Determine the (x, y) coordinate at the center of the cell enclosing the given text.  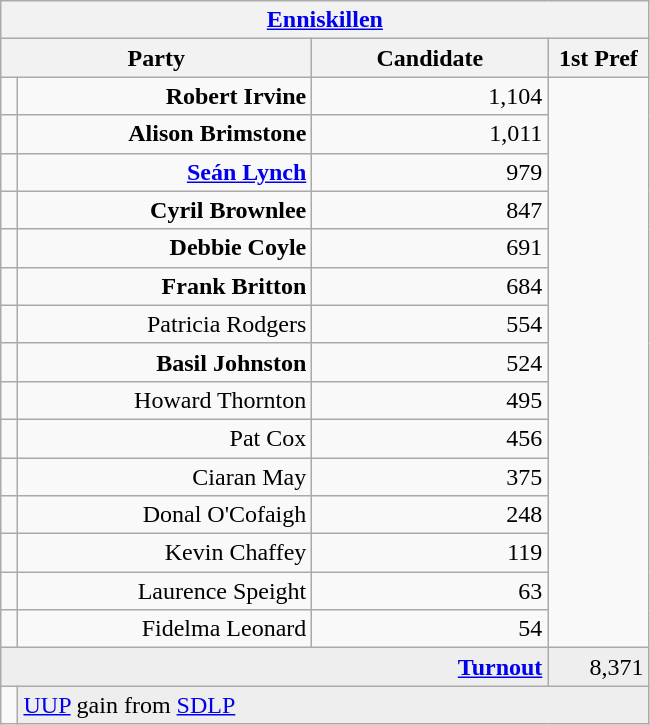
979 (430, 172)
Donal O'Cofaigh (165, 515)
119 (430, 553)
375 (430, 477)
248 (430, 515)
Kevin Chaffey (165, 553)
Basil Johnston (165, 362)
524 (430, 362)
Candidate (430, 58)
1,104 (430, 96)
8,371 (598, 667)
Pat Cox (165, 438)
Party (156, 58)
Robert Irvine (165, 96)
Turnout (274, 667)
UUP gain from SDLP (334, 705)
63 (430, 591)
684 (430, 286)
691 (430, 248)
Frank Britton (165, 286)
Enniskillen (325, 20)
Alison Brimstone (165, 134)
54 (430, 629)
456 (430, 438)
1,011 (430, 134)
554 (430, 324)
Seán Lynch (165, 172)
Patricia Rodgers (165, 324)
Laurence Speight (165, 591)
1st Pref (598, 58)
847 (430, 210)
Ciaran May (165, 477)
Howard Thornton (165, 400)
495 (430, 400)
Cyril Brownlee (165, 210)
Debbie Coyle (165, 248)
Fidelma Leonard (165, 629)
